Provide the (x, y) coordinate of the cell's center where the given text is located.  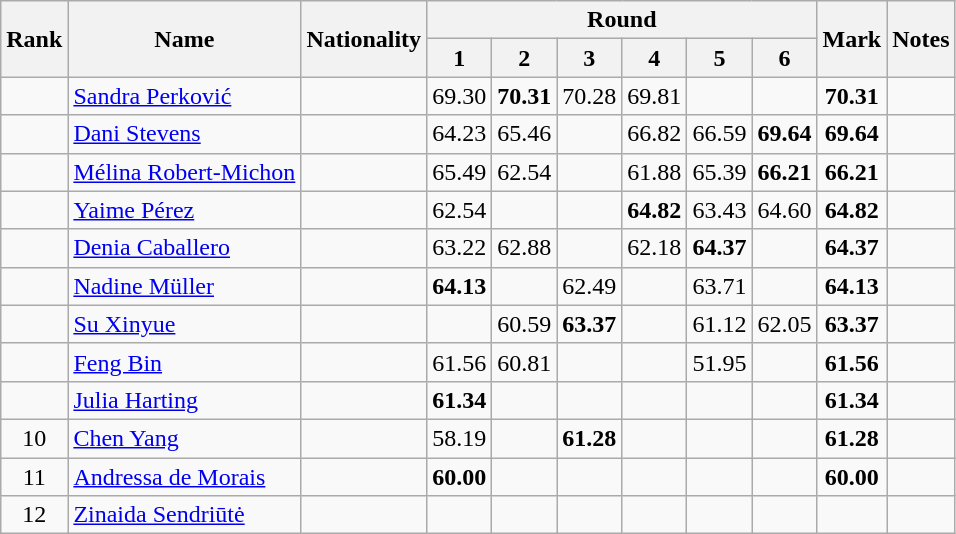
69.81 (654, 96)
65.49 (460, 172)
12 (34, 515)
65.39 (720, 172)
51.95 (720, 362)
Zinaida Sendriūtė (184, 515)
61.88 (654, 172)
62.05 (784, 324)
63.22 (460, 248)
6 (784, 58)
69.30 (460, 96)
64.23 (460, 134)
Yaime Pérez (184, 210)
Nationality (364, 39)
63.71 (720, 286)
60.59 (524, 324)
66.59 (720, 134)
Mélina Robert-Michon (184, 172)
Round (622, 20)
62.49 (590, 286)
62.18 (654, 248)
58.19 (460, 438)
4 (654, 58)
Chen Yang (184, 438)
61.12 (720, 324)
66.82 (654, 134)
Denia Caballero (184, 248)
62.88 (524, 248)
Notes (921, 39)
10 (34, 438)
1 (460, 58)
Su Xinyue (184, 324)
Rank (34, 39)
60.81 (524, 362)
70.28 (590, 96)
Name (184, 39)
63.43 (720, 210)
Dani Stevens (184, 134)
2 (524, 58)
5 (720, 58)
3 (590, 58)
11 (34, 477)
Mark (852, 39)
64.60 (784, 210)
Julia Harting (184, 400)
Sandra Perković (184, 96)
65.46 (524, 134)
Feng Bin (184, 362)
Nadine Müller (184, 286)
Andressa de Morais (184, 477)
